Find where the given text appears and provide that cell's center as (X, Y) coordinate. 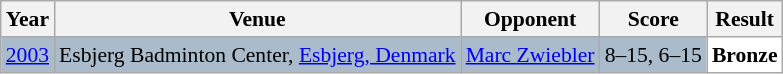
Esbjerg Badminton Center, Esbjerg, Denmark (258, 55)
Score (654, 19)
8–15, 6–15 (654, 55)
Bronze (745, 55)
Result (745, 19)
Venue (258, 19)
2003 (28, 55)
Year (28, 19)
Marc Zwiebler (530, 55)
Opponent (530, 19)
